Locate the cell with the specified text and output its [x, y] center coordinate. 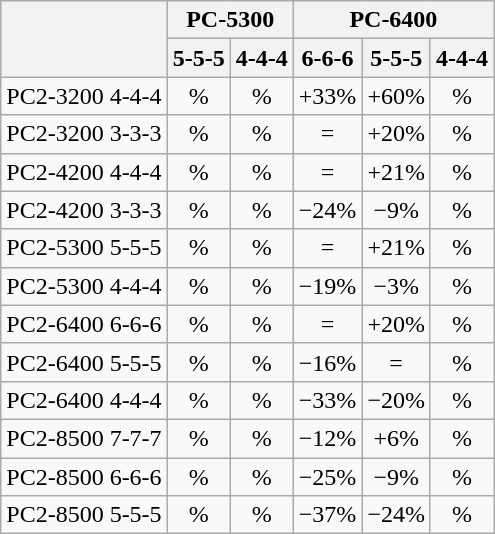
PC2-3200 3-3-3 [84, 134]
−20% [396, 400]
+33% [328, 96]
+60% [396, 96]
PC-5300 [230, 20]
−33% [328, 400]
6-6-6 [328, 58]
−3% [396, 286]
−25% [328, 477]
−16% [328, 362]
PC2-5300 5-5-5 [84, 248]
+6% [396, 438]
PC2-5300 4-4-4 [84, 286]
PC2-6400 5-5-5 [84, 362]
PC2-8500 5-5-5 [84, 515]
−12% [328, 438]
PC2-3200 4-4-4 [84, 96]
PC2-6400 6-6-6 [84, 324]
PC-6400 [393, 20]
PC2-4200 4-4-4 [84, 172]
PC2-6400 4-4-4 [84, 400]
PC2-8500 7-7-7 [84, 438]
−37% [328, 515]
PC2-8500 6-6-6 [84, 477]
PC2-4200 3-3-3 [84, 210]
−19% [328, 286]
